Detect which cell encompasses the target text, then output its [x, y] center coordinate. 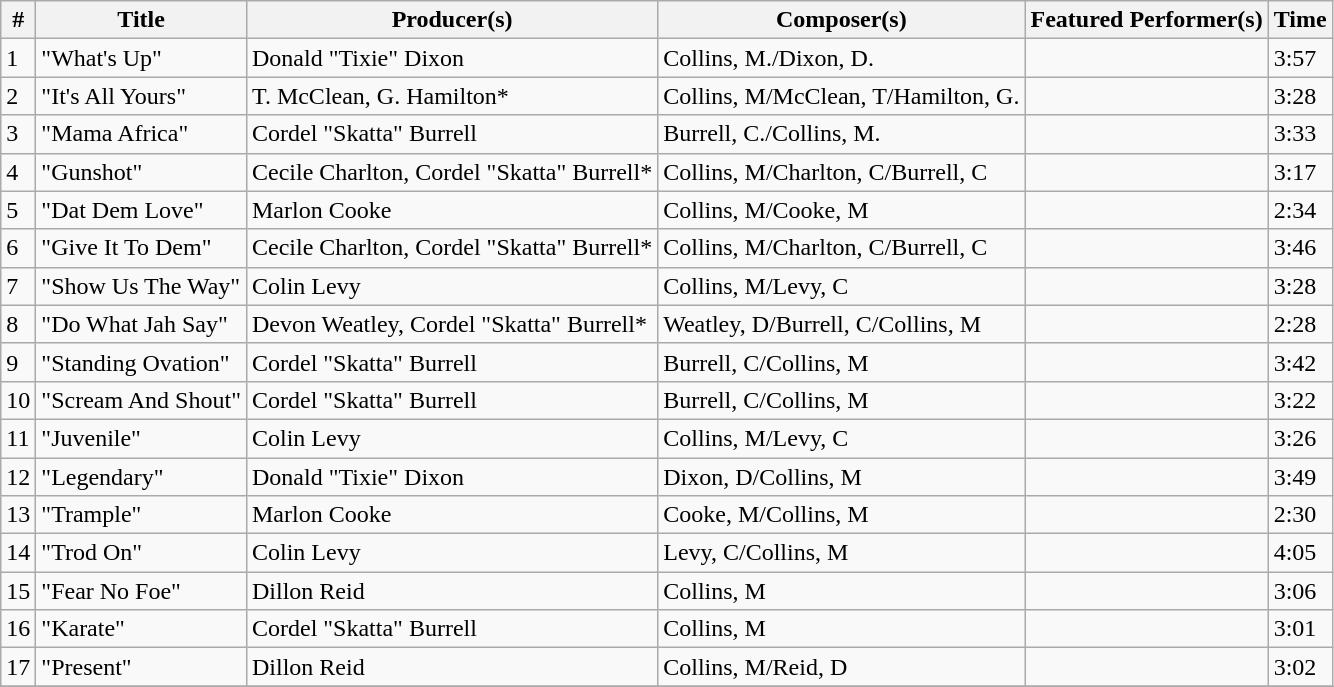
4 [18, 172]
Burrell, C./Collins, M. [842, 134]
Dixon, D/Collins, M [842, 477]
15 [18, 591]
3:22 [1300, 400]
3:17 [1300, 172]
3:26 [1300, 438]
2:34 [1300, 210]
17 [18, 667]
5 [18, 210]
"Gunshot" [142, 172]
Levy, C/Collins, M [842, 553]
Collins, M/Cooke, M [842, 210]
3:46 [1300, 248]
3:42 [1300, 362]
Featured Performer(s) [1146, 20]
"Legendary" [142, 477]
16 [18, 629]
Weatley, D/Burrell, C/Collins, M [842, 324]
9 [18, 362]
3:57 [1300, 58]
Collins, M/McClean, T/Hamilton, G. [842, 96]
"Trample" [142, 515]
Cooke, M/Collins, M [842, 515]
"Show Us The Way" [142, 286]
3 [18, 134]
"Mama Africa" [142, 134]
6 [18, 248]
1 [18, 58]
14 [18, 553]
"Give It To Dem" [142, 248]
"It's All Yours" [142, 96]
3:33 [1300, 134]
Time [1300, 20]
2 [18, 96]
"Standing Ovation" [142, 362]
7 [18, 286]
10 [18, 400]
2:30 [1300, 515]
"Dat Dem Love" [142, 210]
"Karate" [142, 629]
3:49 [1300, 477]
2:28 [1300, 324]
"Do What Jah Say" [142, 324]
"Present" [142, 667]
3:06 [1300, 591]
"Trod On" [142, 553]
"Juvenile" [142, 438]
13 [18, 515]
# [18, 20]
Devon Weatley, Cordel "Skatta" Burrell* [452, 324]
Producer(s) [452, 20]
3:01 [1300, 629]
4:05 [1300, 553]
8 [18, 324]
11 [18, 438]
T. McClean, G. Hamilton* [452, 96]
Composer(s) [842, 20]
3:02 [1300, 667]
"Fear No Foe" [142, 591]
"Scream And Shout" [142, 400]
Collins, M/Reid, D [842, 667]
Title [142, 20]
Collins, M./Dixon, D. [842, 58]
12 [18, 477]
"What's Up" [142, 58]
